For the text-containing cell, return its midpoint in (X, Y) coordinate format. 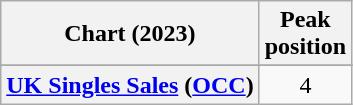
UK Singles Sales (OCC) (130, 85)
Peakposition (305, 34)
Chart (2023) (130, 34)
4 (305, 85)
